Detect which cell encompasses the target text, then output its (x, y) center coordinate. 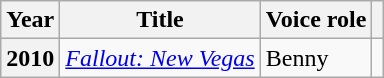
Voice role (316, 20)
Title (160, 20)
Fallout: New Vegas (160, 58)
Benny (316, 58)
Year (30, 20)
2010 (30, 58)
